Locate the cell with the specified text and output its (X, Y) center coordinate. 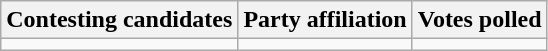
Party affiliation (325, 20)
Contesting candidates (120, 20)
Votes polled (480, 20)
